From the cell containing the given text, extract its center point as (X, Y) coordinate. 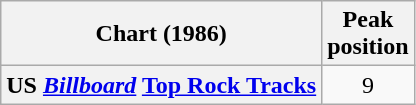
9 (368, 85)
US Billboard Top Rock Tracks (162, 85)
Peakposition (368, 34)
Chart (1986) (162, 34)
